Search for the cell housing the specified text and yield its (x, y) center coordinate. 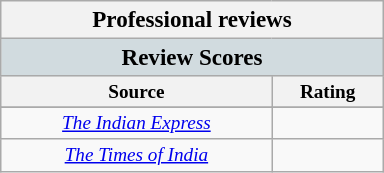
The Indian Express (136, 124)
Review Scores (192, 57)
The Times of India (136, 155)
Rating (328, 92)
Source (136, 92)
Professional reviews (192, 20)
